Return the (X, Y) coordinate for the center point of the cell that contains the specified text.  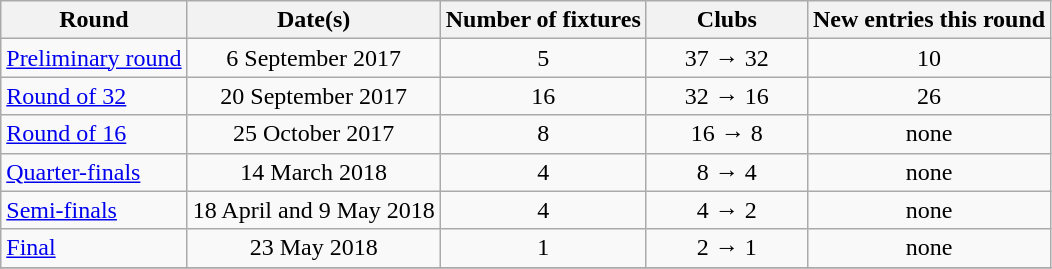
2 → 1 (726, 248)
8 (543, 134)
Clubs (726, 20)
32 → 16 (726, 96)
25 October 2017 (314, 134)
8 → 4 (726, 172)
5 (543, 58)
37 → 32 (726, 58)
14 March 2018 (314, 172)
Date(s) (314, 20)
20 September 2017 (314, 96)
Final (94, 248)
New entries this round (928, 20)
26 (928, 96)
Preliminary round (94, 58)
10 (928, 58)
Quarter-finals (94, 172)
Semi-finals (94, 210)
Round of 16 (94, 134)
4 → 2 (726, 210)
1 (543, 248)
16 (543, 96)
Number of fixtures (543, 20)
18 April and 9 May 2018 (314, 210)
16 → 8 (726, 134)
6 September 2017 (314, 58)
Round of 32 (94, 96)
Round (94, 20)
23 May 2018 (314, 248)
